Search for the cell housing the specified text and yield its (x, y) center coordinate. 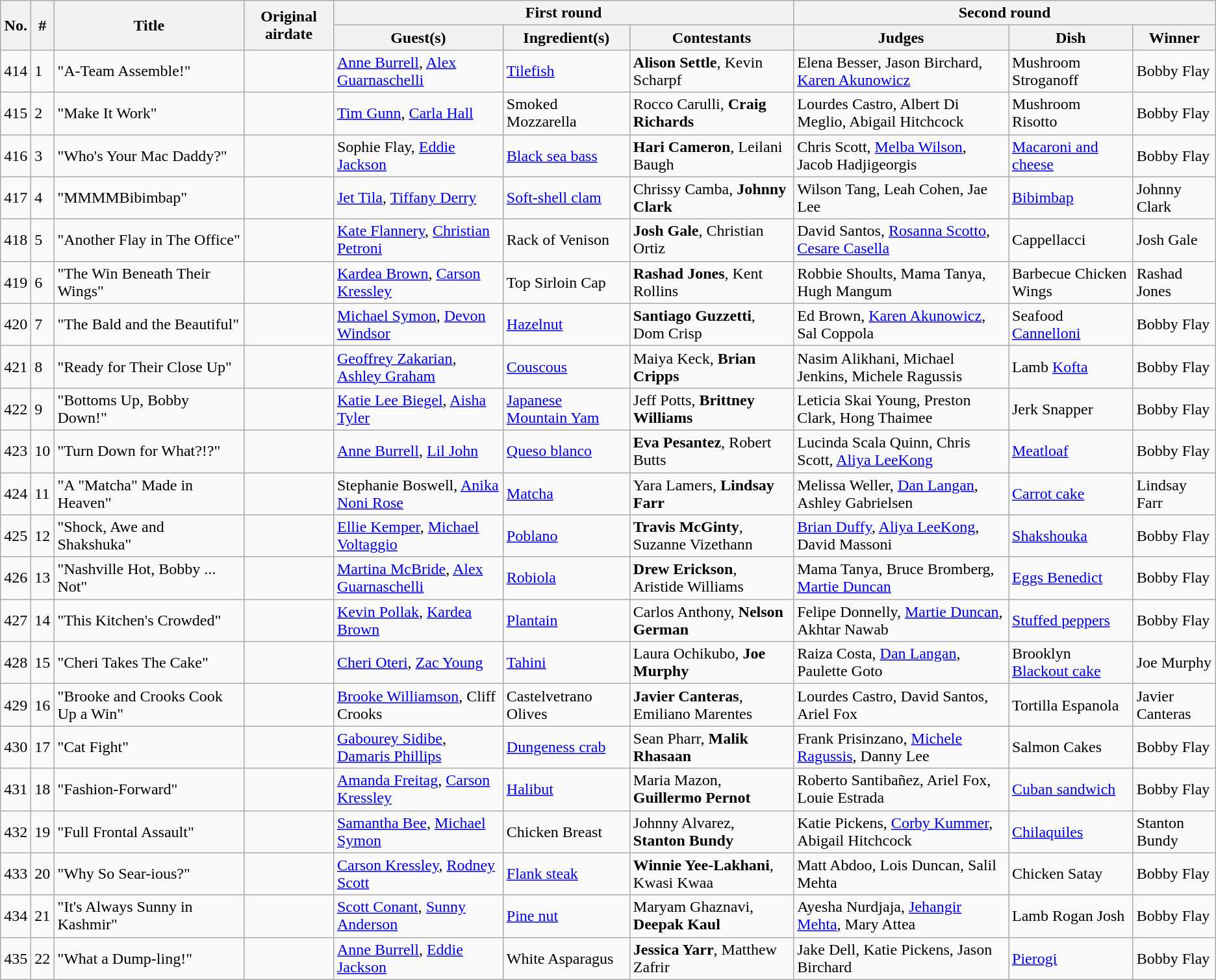
422 (16, 409)
Lamb Rogan Josh (1070, 916)
"Nashville Hot, Bobby ... Not" (149, 578)
Seafood Cannelloni (1070, 325)
Melissa Weller, Dan Langan, Ashley Gabrielsen (902, 494)
Original airdate (289, 25)
Joe Murphy (1174, 662)
Pierogi (1070, 959)
Jeff Potts, Brittney Williams (711, 409)
Geoffrey Zakarian, Ashley Graham (418, 366)
11 (43, 494)
Katie Pickens, Corby Kummer, Abigail Hitchcock (902, 831)
Michael Symon, Devon Windsor (418, 325)
"Cheri Takes The Cake" (149, 662)
Nasim Alikhani, Michael Jenkins, Michele Ragussis (902, 366)
18 (43, 790)
"Another Flay in The Office" (149, 240)
Japanese Mountain Yam (566, 409)
419 (16, 282)
Chris Scott, Melba Wilson, Jacob Hadjigeorgis (902, 156)
434 (16, 916)
Josh Gale, Christian Ortiz (711, 240)
Rack of Venison (566, 240)
Scott Conant, Sunny Anderson (418, 916)
Santiago Guzzetti, Dom Crisp (711, 325)
Chilaquiles (1070, 831)
Matcha (566, 494)
Brooke Williamson, Cliff Crooks (418, 705)
Eggs Benedict (1070, 578)
Frank Prisinzano, Michele Ragussis, Danny Lee (902, 747)
# (43, 25)
3 (43, 156)
Maiya Keck, Brian Cripps (711, 366)
"The Bald and the Beautiful" (149, 325)
"A-Team Assemble!" (149, 71)
White Asparagus (566, 959)
"The Win Beneath Their Wings" (149, 282)
Amanda Freitag, Carson Kressley (418, 790)
Judges (902, 38)
Castelvetrano Olives (566, 705)
Second round (1005, 13)
15 (43, 662)
Flank steak (566, 874)
"Full Frontal Assault" (149, 831)
16 (43, 705)
Couscous (566, 366)
Lamb Kofta (1070, 366)
Hazelnut (566, 325)
Chrissy Camba, Johnny Clark (711, 197)
Chicken Satay (1070, 874)
Maria Mazon, Guillermo Pernot (711, 790)
430 (16, 747)
Stanton Bundy (1174, 831)
Cheri Oteri, Zac Young (418, 662)
Travis McGinty, Suzanne Vizethann (711, 536)
423 (16, 451)
13 (43, 578)
417 (16, 197)
Brian Duffy, Aliya LeeKong, David Massoni (902, 536)
427 (16, 621)
10 (43, 451)
Rashad Jones, Kent Rollins (711, 282)
Barbecue Chicken Wings (1070, 282)
"Fashion-Forward" (149, 790)
"MMMMBibimbap" (149, 197)
Leticia Skai Young, Preston Clark, Hong Thaimee (902, 409)
"Why So Sear-ious?" (149, 874)
Poblano (566, 536)
Robiola (566, 578)
Lucinda Scala Quinn, Chris Scott, Aliya LeeKong (902, 451)
Black sea bass (566, 156)
414 (16, 71)
2 (43, 113)
Ingredient(s) (566, 38)
Laura Ochikubo, Joe Murphy (711, 662)
Matt Abdoo, Lois Duncan, Salil Mehta (902, 874)
Rocco Carulli, Craig Richards (711, 113)
Anne Burrell, Eddie Jackson (418, 959)
"Turn Down for What?!?" (149, 451)
"Shock, Awe and Shakshuka" (149, 536)
428 (16, 662)
Anne Burrell, Alex Guarnaschelli (418, 71)
No. (16, 25)
"A "Matcha" Made in Heaven" (149, 494)
"Brooke and Crooks Cook Up a Win" (149, 705)
Contestants (711, 38)
433 (16, 874)
Mama Tanya, Bruce Bromberg, Martie Duncan (902, 578)
20 (43, 874)
Shakshouka (1070, 536)
Ed Brown, Karen Akunowicz, Sal Coppola (902, 325)
Ellie Kemper, Michael Voltaggio (418, 536)
431 (16, 790)
12 (43, 536)
Lindsay Farr (1174, 494)
Carrot cake (1070, 494)
Salmon Cakes (1070, 747)
420 (16, 325)
Guest(s) (418, 38)
Bibimbap (1070, 197)
Stephanie Boswell, Anika Noni Rose (418, 494)
Alison Settle, Kevin Scharpf (711, 71)
First round (563, 13)
Smoked Mozzarella (566, 113)
Kate Flannery, Christian Petroni (418, 240)
Macaroni and cheese (1070, 156)
Cappellacci (1070, 240)
425 (16, 536)
Maryam Ghaznavi, Deepak Kaul (711, 916)
David Santos, Rosanna Scotto, Cesare Casella (902, 240)
14 (43, 621)
4 (43, 197)
426 (16, 578)
Johnny Clark (1174, 197)
Title (149, 25)
Jet Tila, Tiffany Derry (418, 197)
Chicken Breast (566, 831)
Queso blanco (566, 451)
Cuban sandwich (1070, 790)
Pine nut (566, 916)
Lourdes Castro, David Santos, Ariel Fox (902, 705)
"Make It Work" (149, 113)
Brooklyn Blackout cake (1070, 662)
"This Kitchen's Crowded" (149, 621)
Halibut (566, 790)
Tahini (566, 662)
Dungeness crab (566, 747)
21 (43, 916)
Johnny Alvarez, Stanton Bundy (711, 831)
Jerk Snapper (1070, 409)
5 (43, 240)
Katie Lee Biegel, Aisha Tyler (418, 409)
19 (43, 831)
Kardea Brown, Carson Kressley (418, 282)
"Who's Your Mac Daddy?" (149, 156)
424 (16, 494)
Winner (1174, 38)
Tim Gunn, Carla Hall (418, 113)
Anne Burrell, Lil John (418, 451)
Mushroom Risotto (1070, 113)
Stuffed peppers (1070, 621)
"What a Dump-ling!" (149, 959)
432 (16, 831)
Roberto Santibañez, Ariel Fox, Louie Estrada (902, 790)
17 (43, 747)
Sean Pharr, Malik Rhasaan (711, 747)
416 (16, 156)
Martina McBride, Alex Guarnaschelli (418, 578)
Gabourey Sidibe, Damaris Phillips (418, 747)
Meatloaf (1070, 451)
7 (43, 325)
Carson Kressley, Rodney Scott (418, 874)
Winnie Yee-Lakhani, Kwasi Kwaa (711, 874)
"Ready for Their Close Up" (149, 366)
435 (16, 959)
Rashad Jones (1174, 282)
418 (16, 240)
22 (43, 959)
8 (43, 366)
Drew Erickson, Aristide Williams (711, 578)
Hari Cameron, Leilani Baugh (711, 156)
Ayesha Nurdjaja, Jehangir Mehta, Mary Attea (902, 916)
Dish (1070, 38)
429 (16, 705)
415 (16, 113)
Javier Canteras, Emiliano Marentes (711, 705)
Raiza Costa, Dan Langan, Paulette Goto (902, 662)
"Cat Fight" (149, 747)
Top Sirloin Cap (566, 282)
Tilefish (566, 71)
Wilson Tang, Leah Cohen, Jae Lee (902, 197)
"It's Always Sunny in Kashmir" (149, 916)
421 (16, 366)
Lourdes Castro, Albert Di Meglio, Abigail Hitchcock (902, 113)
Elena Besser, Jason Birchard, Karen Akunowicz (902, 71)
Javier Canteras (1174, 705)
Yara Lamers, Lindsay Farr (711, 494)
Jessica Yarr, Matthew Zafrir (711, 959)
Jake Dell, Katie Pickens, Jason Birchard (902, 959)
Tortilla Espanola (1070, 705)
9 (43, 409)
Mushroom Stroganoff (1070, 71)
Samantha Bee, Michael Symon (418, 831)
1 (43, 71)
Carlos Anthony, Nelson German (711, 621)
6 (43, 282)
Soft-shell clam (566, 197)
Josh Gale (1174, 240)
Robbie Shoults, Mama Tanya, Hugh Mangum (902, 282)
Kevin Pollak, Kardea Brown (418, 621)
Sophie Flay, Eddie Jackson (418, 156)
"Bottoms Up, Bobby Down!" (149, 409)
Eva Pesantez, Robert Butts (711, 451)
Plantain (566, 621)
Felipe Donnelly, Martie Duncan, Akhtar Nawab (902, 621)
